Extract the [X, Y] coordinate from the center of the cell holding the provided text.  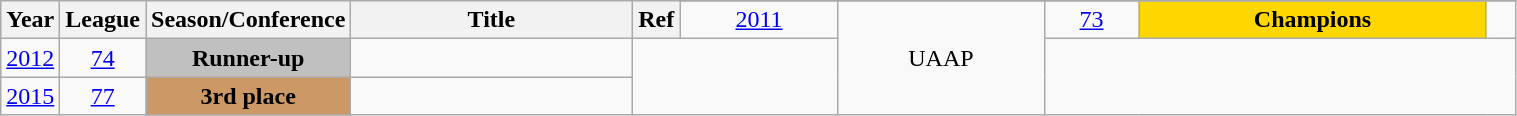
73 [1092, 20]
2011 [758, 20]
Runner-up [248, 58]
3rd place [248, 96]
Year [30, 20]
Champions [1312, 20]
77 [103, 96]
74 [103, 58]
2015 [30, 96]
Ref [656, 20]
Season/Conference [248, 20]
League [103, 20]
UAAP [942, 58]
Title [492, 20]
2012 [30, 58]
